Determine the (x, y) coordinate at the center of the cell enclosing the given text.  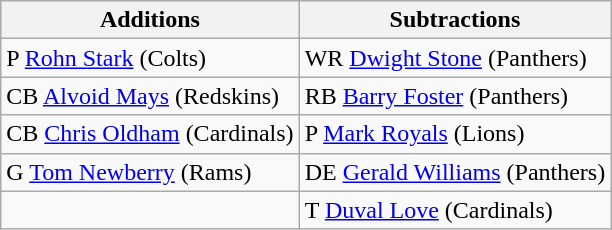
P Mark Royals (Lions) (455, 134)
Subtractions (455, 20)
Additions (150, 20)
WR Dwight Stone (Panthers) (455, 58)
DE Gerald Williams (Panthers) (455, 172)
CB Chris Oldham (Cardinals) (150, 134)
RB Barry Foster (Panthers) (455, 96)
T Duval Love (Cardinals) (455, 210)
P Rohn Stark (Colts) (150, 58)
G Tom Newberry (Rams) (150, 172)
CB Alvoid Mays (Redskins) (150, 96)
